Scan for the cell matching the given text and deliver its [x, y] coordinate at center. 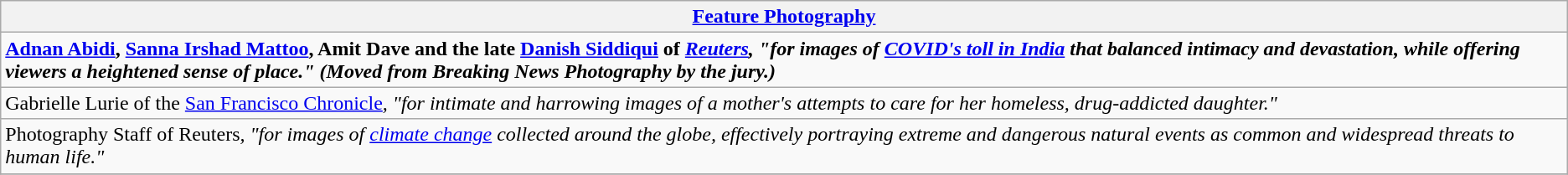
Feature Photography [784, 17]
